Scan for the cell matching the given text and deliver its [x, y] coordinate at center. 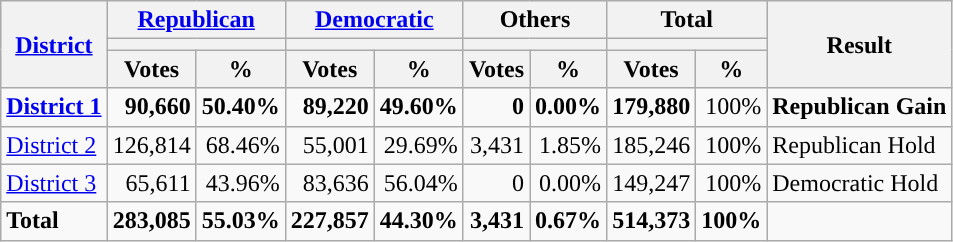
65,611 [152, 183]
Result [860, 44]
55.03% [240, 221]
89,220 [330, 107]
44.30% [418, 221]
District 3 [54, 183]
283,085 [152, 221]
Republican [196, 20]
56.04% [418, 183]
49.60% [418, 107]
126,814 [152, 145]
District 1 [54, 107]
68.46% [240, 145]
District 2 [54, 145]
50.40% [240, 107]
Democratic Hold [860, 183]
185,246 [652, 145]
514,373 [652, 221]
83,636 [330, 183]
District [54, 44]
Others [534, 20]
Democratic [374, 20]
29.69% [418, 145]
90,660 [152, 107]
179,880 [652, 107]
55,001 [330, 145]
Republican Hold [860, 145]
1.85% [568, 145]
149,247 [652, 183]
43.96% [240, 183]
0.67% [568, 221]
227,857 [330, 221]
Republican Gain [860, 107]
